Capture the cell that displays the provided text and extract its (X, Y) central coordinate. 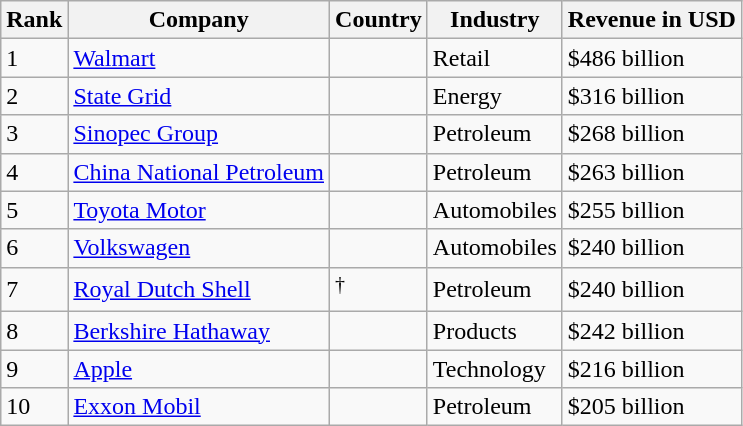
$242 billion (652, 331)
Toyota Motor (199, 210)
Volkswagen (199, 248)
$316 billion (652, 96)
Exxon Mobil (199, 407)
Apple (199, 369)
† (379, 290)
Berkshire Hathaway (199, 331)
3 (34, 134)
Revenue in USD (652, 20)
Rank (34, 20)
State Grid (199, 96)
$216 billion (652, 369)
2 (34, 96)
5 (34, 210)
$255 billion (652, 210)
6 (34, 248)
Walmart (199, 58)
4 (34, 172)
$486 billion (652, 58)
Country (379, 20)
Royal Dutch Shell (199, 290)
9 (34, 369)
1 (34, 58)
Technology (494, 369)
$263 billion (652, 172)
8 (34, 331)
Retail (494, 58)
Energy (494, 96)
China National Petroleum (199, 172)
Company (199, 20)
$205 billion (652, 407)
Products (494, 331)
7 (34, 290)
Sinopec Group (199, 134)
10 (34, 407)
Industry (494, 20)
$268 billion (652, 134)
